For the text-containing cell, return its midpoint in (x, y) coordinate format. 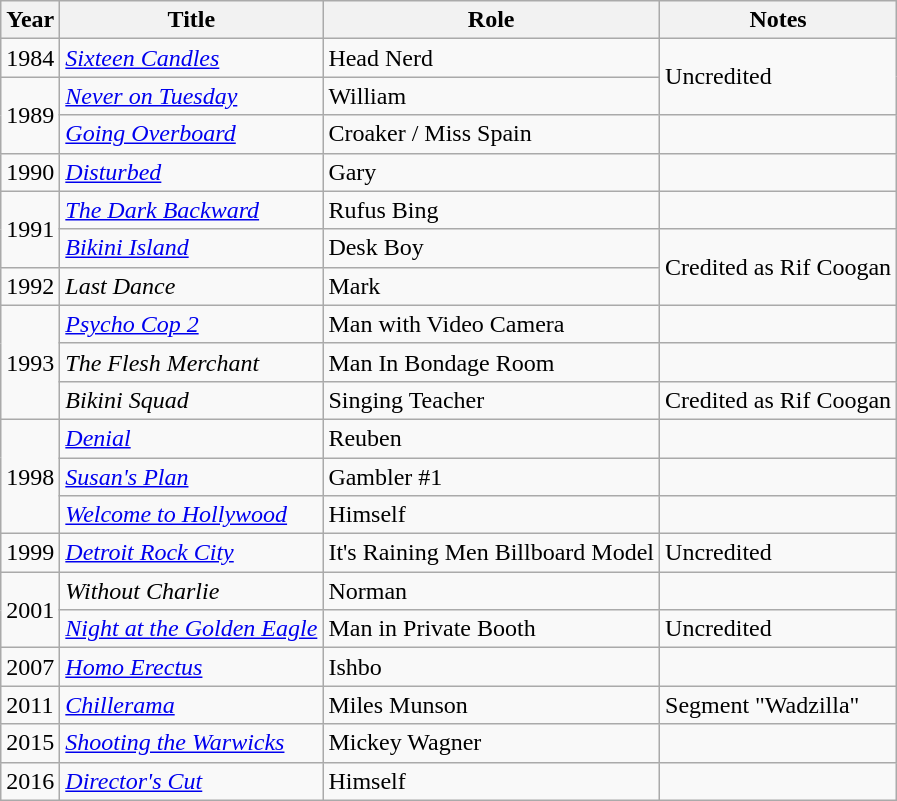
Rufus Bing (492, 210)
Mark (492, 286)
Title (192, 20)
Miles Munson (492, 705)
The Dark Backward (192, 210)
2015 (30, 743)
Psycho Cop 2 (192, 324)
Mickey Wagner (492, 743)
Homo Erectus (192, 667)
Ishbo (492, 667)
Croaker / Miss Spain (492, 134)
Segment "Wadzilla" (778, 705)
Gambler #1 (492, 477)
Year (30, 20)
William (492, 96)
1993 (30, 362)
Bikini Squad (192, 400)
Susan's Plan (192, 477)
1990 (30, 172)
2011 (30, 705)
Without Charlie (192, 591)
Going Overboard (192, 134)
Notes (778, 20)
2007 (30, 667)
Man in Private Booth (492, 629)
Sixteen Candles (192, 58)
Director's Cut (192, 781)
Bikini Island (192, 248)
Man In Bondage Room (492, 362)
2016 (30, 781)
Desk Boy (492, 248)
1998 (30, 476)
Night at the Golden Eagle (192, 629)
Man with Video Camera (492, 324)
Last Dance (192, 286)
Shooting the Warwicks (192, 743)
1989 (30, 115)
Welcome to Hollywood (192, 515)
Singing Teacher (492, 400)
1984 (30, 58)
1992 (30, 286)
The Flesh Merchant (192, 362)
Role (492, 20)
2001 (30, 610)
1991 (30, 229)
Denial (192, 438)
Reuben (492, 438)
Chillerama (192, 705)
Never on Tuesday (192, 96)
Detroit Rock City (192, 553)
Head Nerd (492, 58)
1999 (30, 553)
Gary (492, 172)
It's Raining Men Billboard Model (492, 553)
Disturbed (192, 172)
Norman (492, 591)
